Extract the (x, y) coordinate from the center of the cell holding the provided text.  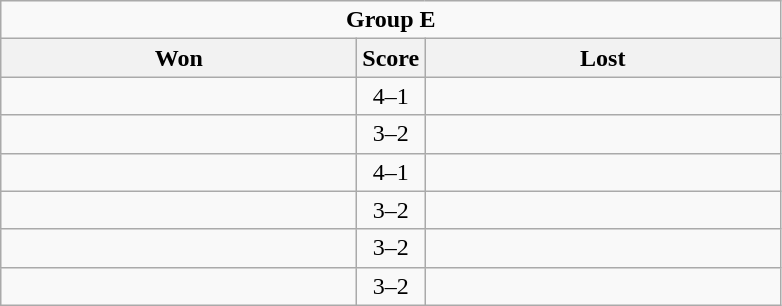
Group E (391, 20)
Won (179, 58)
Score (391, 58)
Lost (603, 58)
